Find where the given text appears and provide that cell's center as [X, Y] coordinate. 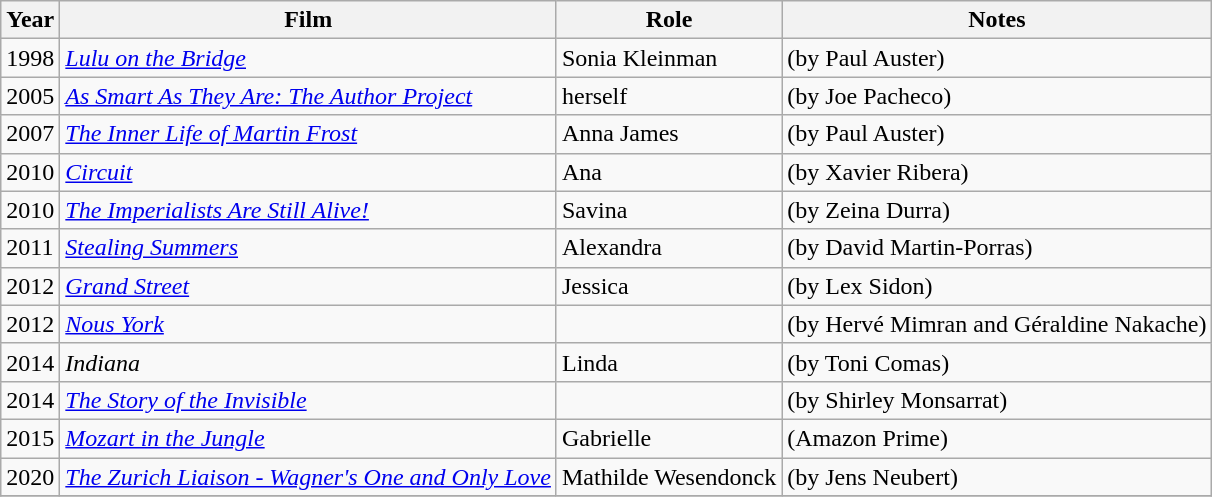
Anna James [668, 134]
Savina [668, 210]
Mathilde Wesendonck [668, 477]
The Story of the Invisible [308, 400]
Mozart in the Jungle [308, 438]
Gabrielle [668, 438]
Lulu on the Bridge [308, 58]
(by Xavier Ribera) [997, 172]
Linda [668, 362]
2005 [30, 96]
Alexandra [668, 248]
Jessica [668, 286]
2011 [30, 248]
(by Toni Comas) [997, 362]
(by Hervé Mimran and Géraldine Nakache) [997, 324]
2020 [30, 477]
(by David Martin-Porras) [997, 248]
2007 [30, 134]
The Inner Life of Martin Frost [308, 134]
Indiana [308, 362]
(by Zeina Durra) [997, 210]
(by Shirley Monsarrat) [997, 400]
Year [30, 20]
herself [668, 96]
Sonia Kleinman [668, 58]
(by Joe Pacheco) [997, 96]
As Smart As They Are: The Author Project [308, 96]
Ana [668, 172]
The Imperialists Are Still Alive! [308, 210]
1998 [30, 58]
Stealing Summers [308, 248]
Grand Street [308, 286]
(by Lex Sidon) [997, 286]
(Amazon Prime) [997, 438]
Role [668, 20]
(by Jens Neubert) [997, 477]
2015 [30, 438]
Nous York [308, 324]
Notes [997, 20]
Circuit [308, 172]
The Zurich Liaison - Wagner's One and Only Love [308, 477]
Film [308, 20]
